Return [x, y] of the center of cell containing provided text 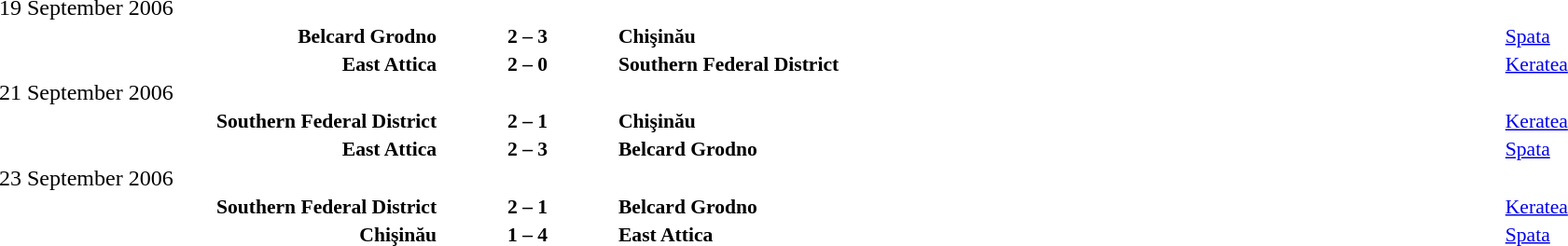
2 – 0 [528, 63]
Southern Federal District [1060, 63]
